From the cell containing the given text, extract its center point as [X, Y] coordinate. 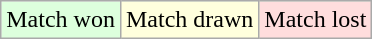
Match won [61, 20]
Match drawn [189, 20]
Match lost [316, 20]
